Determine the [X, Y] coordinate at the center of the cell enclosing the given text.  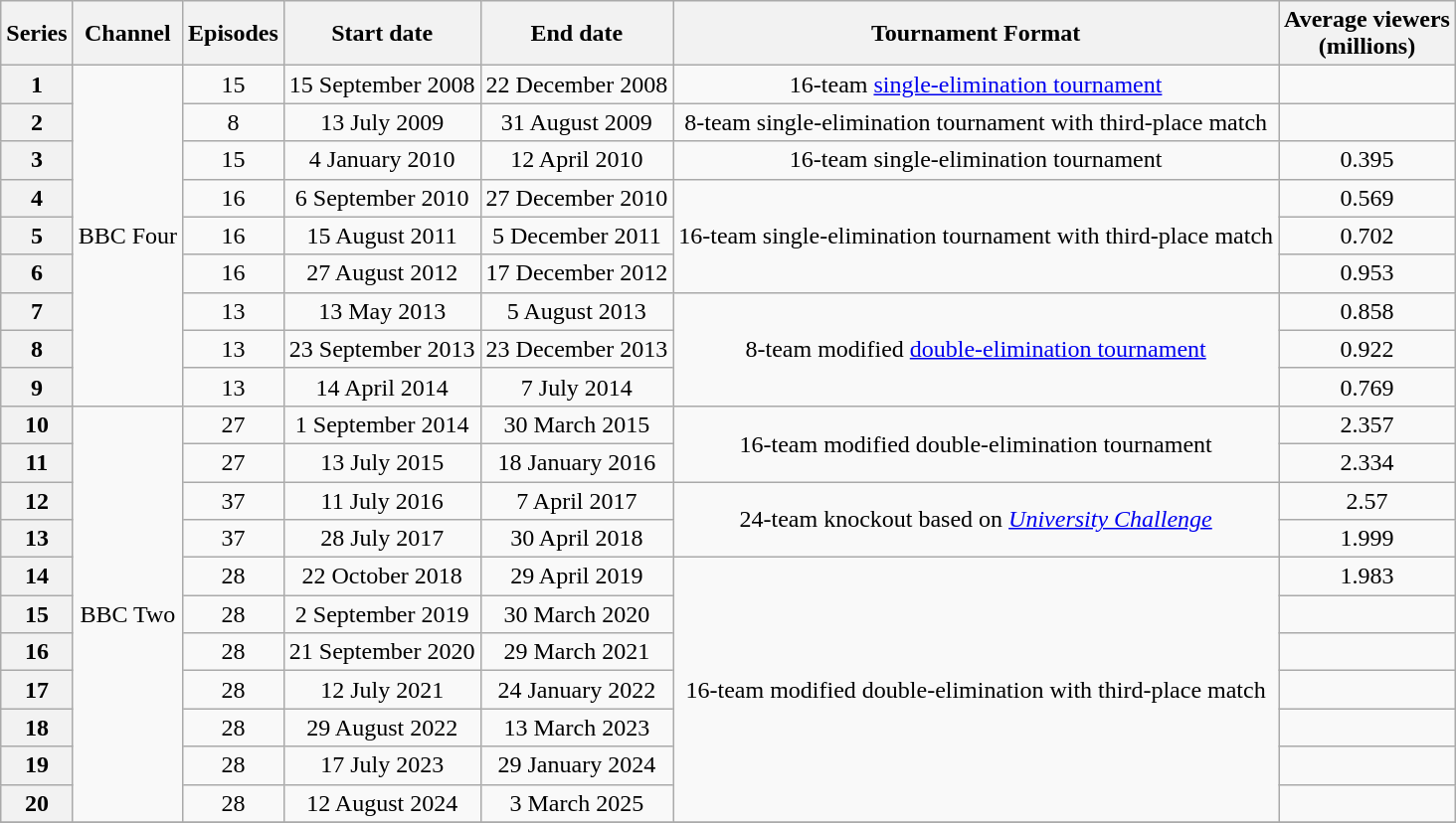
12 August 2024 [382, 803]
13 July 2015 [382, 462]
6 [37, 273]
28 July 2017 [382, 539]
16-team modified double-elimination tournament [977, 443]
0.922 [1367, 349]
2 September 2019 [382, 614]
Tournament Format [977, 34]
10 [37, 424]
16-team single-elimination tournament with third-place match [977, 236]
Start date [382, 34]
13 May 2013 [382, 311]
6 September 2010 [382, 198]
Average viewers(millions) [1367, 34]
5 December 2011 [577, 236]
21 September 2020 [382, 652]
7 July 2014 [577, 387]
8-team modified double-elimination tournament [977, 349]
29 April 2019 [577, 576]
17 July 2023 [382, 765]
9 [37, 387]
3 March 2025 [577, 803]
29 January 2024 [577, 765]
29 March 2021 [577, 652]
1.999 [1367, 539]
4 January 2010 [382, 160]
30 March 2015 [577, 424]
15 August 2011 [382, 236]
0.569 [1367, 198]
16-team modified double-elimination with third-place match [977, 690]
14 [37, 576]
1 [37, 84]
27 December 2010 [577, 198]
BBC Four [127, 237]
19 [37, 765]
1.983 [1367, 576]
13 March 2023 [577, 728]
31 August 2009 [577, 122]
Channel [127, 34]
BBC Two [127, 614]
4 [37, 198]
22 October 2018 [382, 576]
Series [37, 34]
7 [37, 311]
2.334 [1367, 462]
30 April 2018 [577, 539]
8-team single-elimination tournament with third-place match [977, 122]
2 [37, 122]
2.57 [1367, 500]
0.858 [1367, 311]
Episodes [234, 34]
1 September 2014 [382, 424]
11 July 2016 [382, 500]
30 March 2020 [577, 614]
24 January 2022 [577, 690]
5 [37, 236]
27 August 2012 [382, 273]
2.357 [1367, 424]
12 July 2021 [382, 690]
29 August 2022 [382, 728]
20 [37, 803]
12 [37, 500]
0.395 [1367, 160]
22 December 2008 [577, 84]
End date [577, 34]
24-team knockout based on University Challenge [977, 519]
0.953 [1367, 273]
23 December 2013 [577, 349]
14 April 2014 [382, 387]
12 April 2010 [577, 160]
5 August 2013 [577, 311]
11 [37, 462]
18 January 2016 [577, 462]
17 [37, 690]
3 [37, 160]
23 September 2013 [382, 349]
7 April 2017 [577, 500]
18 [37, 728]
17 December 2012 [577, 273]
0.769 [1367, 387]
13 July 2009 [382, 122]
15 September 2008 [382, 84]
0.702 [1367, 236]
